Return the [X, Y] coordinate for the center point of the cell that contains the specified text.  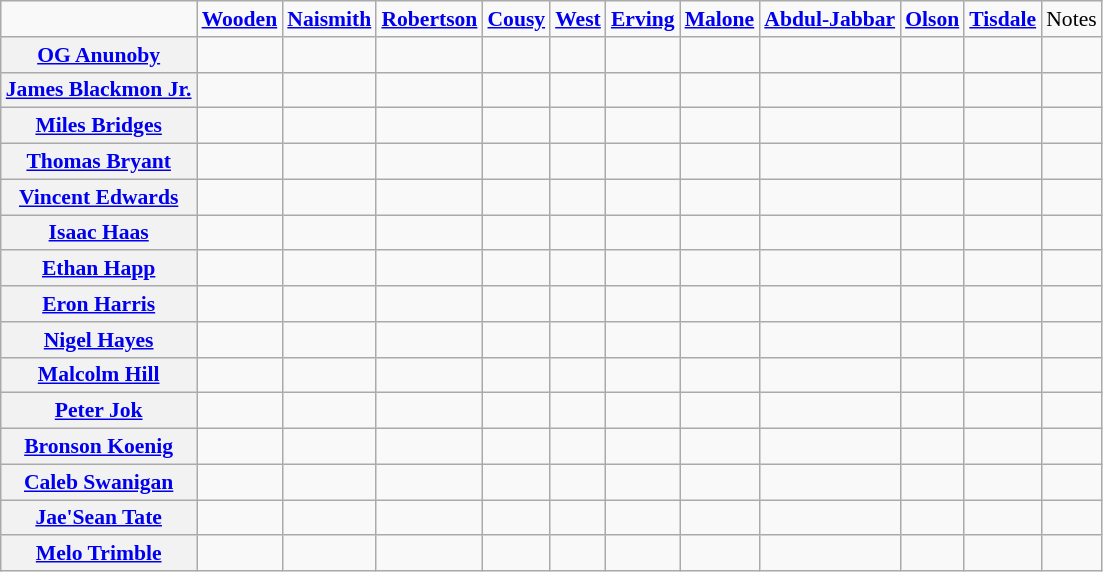
Tisdale [1002, 19]
Melo Trimble [99, 554]
Naismith [329, 19]
Notes [1071, 19]
James Blackmon Jr. [99, 90]
Bronson Koenig [99, 447]
Olson [932, 19]
Wooden [240, 19]
Miles Bridges [99, 126]
West [578, 19]
Vincent Edwards [99, 197]
Thomas Bryant [99, 162]
Caleb Swanigan [99, 482]
Cousy [516, 19]
Ethan Happ [99, 269]
Erving [643, 19]
OG Anunoby [99, 55]
Jae'Sean Tate [99, 518]
Nigel Hayes [99, 340]
Abdul-Jabbar [830, 19]
Robertson [429, 19]
Malone [720, 19]
Isaac Haas [99, 233]
Malcolm Hill [99, 375]
Eron Harris [99, 304]
Peter Jok [99, 411]
